From the cell containing the given text, extract its center point as [X, Y] coordinate. 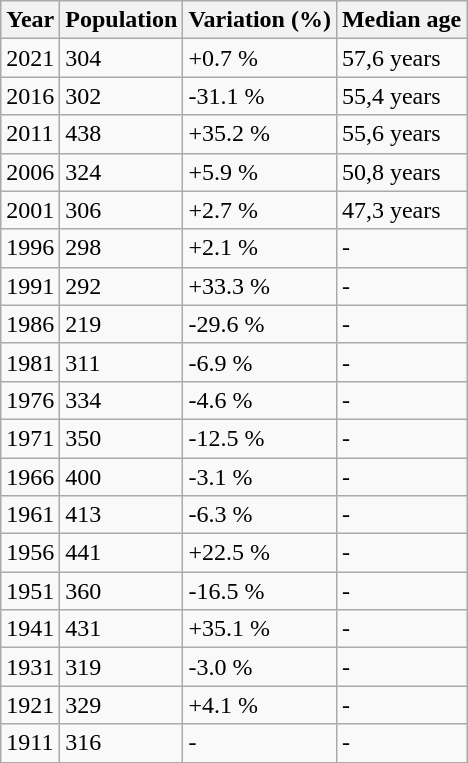
Median age [401, 20]
55,4 years [401, 96]
431 [122, 629]
+35.1 % [260, 629]
441 [122, 553]
+2.7 % [260, 210]
350 [122, 438]
47,3 years [401, 210]
-12.5 % [260, 438]
+22.5 % [260, 553]
-3.0 % [260, 667]
1911 [30, 743]
-6.9 % [260, 362]
50,8 years [401, 172]
+33.3 % [260, 286]
311 [122, 362]
316 [122, 743]
1966 [30, 477]
438 [122, 134]
Year [30, 20]
306 [122, 210]
-31.1 % [260, 96]
329 [122, 705]
1931 [30, 667]
292 [122, 286]
+4.1 % [260, 705]
+0.7 % [260, 58]
334 [122, 400]
+35.2 % [260, 134]
-29.6 % [260, 324]
319 [122, 667]
+2.1 % [260, 248]
-16.5 % [260, 591]
2016 [30, 96]
1976 [30, 400]
1961 [30, 515]
1921 [30, 705]
-6.3 % [260, 515]
2006 [30, 172]
+5.9 % [260, 172]
1941 [30, 629]
1991 [30, 286]
302 [122, 96]
1981 [30, 362]
Variation (%) [260, 20]
2001 [30, 210]
400 [122, 477]
304 [122, 58]
219 [122, 324]
55,6 years [401, 134]
298 [122, 248]
57,6 years [401, 58]
2021 [30, 58]
360 [122, 591]
Population [122, 20]
413 [122, 515]
1971 [30, 438]
2011 [30, 134]
324 [122, 172]
1956 [30, 553]
1986 [30, 324]
1996 [30, 248]
-3.1 % [260, 477]
-4.6 % [260, 400]
1951 [30, 591]
